Output the (X, Y) coordinate of the center of the cell containing the given text.  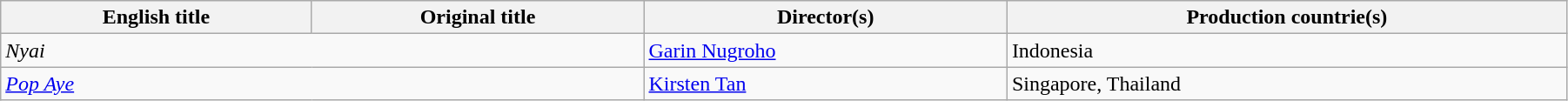
Kirsten Tan (825, 84)
Pop Aye (322, 84)
Indonesia (1286, 50)
Garin Nugroho (825, 50)
Original title (478, 17)
Production countrie(s) (1286, 17)
Director(s) (825, 17)
Singapore, Thailand (1286, 84)
Nyai (322, 50)
English title (157, 17)
